Search for the cell housing the specified text and yield its (X, Y) center coordinate. 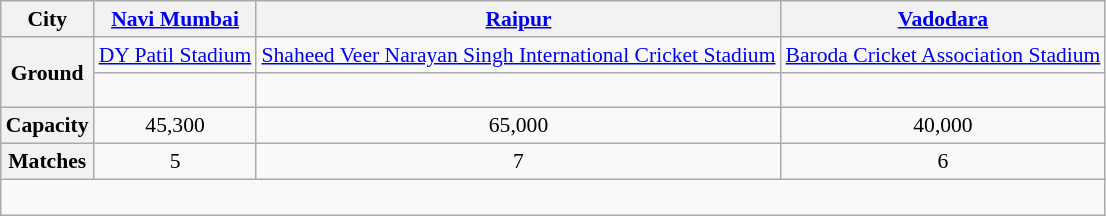
45,300 (176, 126)
Baroda Cricket Association Stadium (944, 55)
Vadodara (944, 19)
Raipur (518, 19)
Shaheed Veer Narayan Singh International Cricket Stadium (518, 55)
6 (944, 162)
Ground (48, 72)
Matches (48, 162)
5 (176, 162)
Navi Mumbai (176, 19)
7 (518, 162)
65,000 (518, 126)
Capacity (48, 126)
City (48, 19)
40,000 (944, 126)
DY Patil Stadium (176, 55)
